Scan for the cell matching the given text and deliver its (X, Y) coordinate at center. 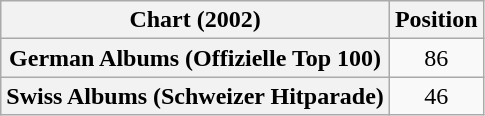
Chart (2002) (196, 20)
86 (436, 58)
46 (436, 96)
German Albums (Offizielle Top 100) (196, 58)
Position (436, 20)
Swiss Albums (Schweizer Hitparade) (196, 96)
